Scan for the cell matching the given text and deliver its [X, Y] coordinate at center. 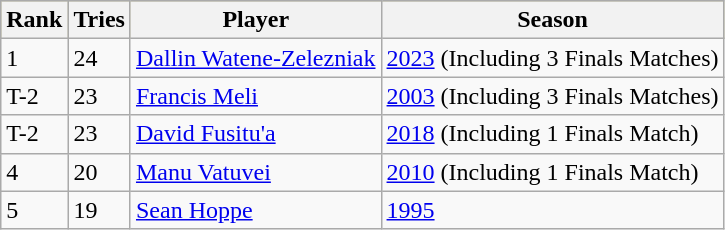
Dallin Watene-Zelezniak [256, 58]
Francis Meli [256, 96]
2023 (Including 3 Finals Matches) [552, 58]
20 [100, 172]
Season [552, 20]
Player [256, 20]
Sean Hoppe [256, 210]
2018 (Including 1 Finals Match) [552, 134]
Rank [34, 20]
1 [34, 58]
2010 (Including 1 Finals Match) [552, 172]
5 [34, 210]
Manu Vatuvei [256, 172]
24 [100, 58]
1995 [552, 210]
4 [34, 172]
Tries [100, 20]
19 [100, 210]
2003 (Including 3 Finals Matches) [552, 96]
David Fusitu'a [256, 134]
